Return (X, Y) of the center of cell containing provided text 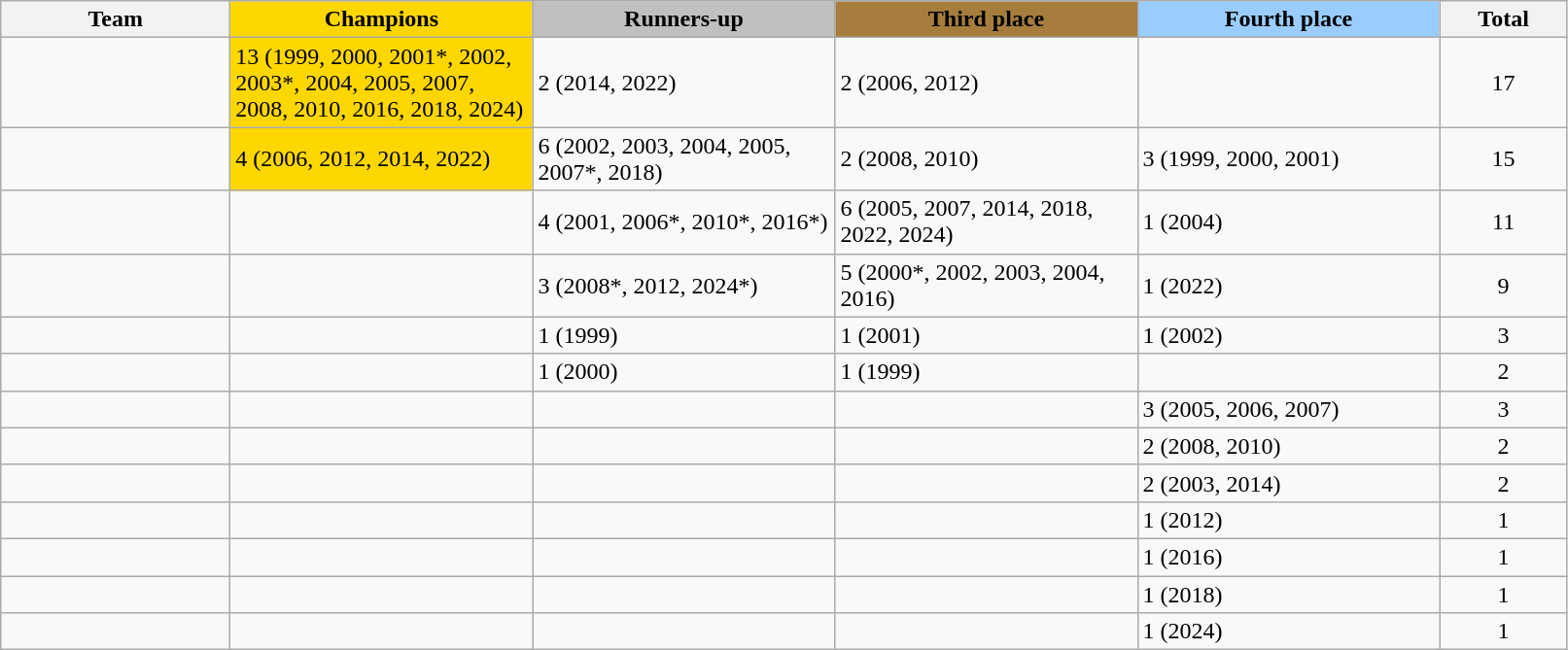
3 (1999, 2000, 2001) (1289, 159)
11 (1503, 222)
Champions (381, 19)
1 (2002) (1289, 335)
Third place (986, 19)
1 (2022) (1289, 286)
2 (2003, 2014) (1289, 483)
Fourth place (1289, 19)
5 (2000*, 2002, 2003, 2004, 2016) (986, 286)
1 (2004) (1289, 222)
6 (2002, 2003, 2004, 2005, 2007*, 2018) (684, 159)
1 (2000) (684, 372)
13 (1999, 2000, 2001*, 2002, 2003*, 2004, 2005, 2007, 2008, 2010, 2016, 2018, 2024) (381, 83)
17 (1503, 83)
1 (2001) (986, 335)
1 (2012) (1289, 520)
6 (2005, 2007, 2014, 2018, 2022, 2024) (986, 222)
Team (116, 19)
15 (1503, 159)
4 (2001, 2006*, 2010*, 2016*) (684, 222)
1 (2024) (1289, 632)
2 (2006, 2012) (986, 83)
Total (1503, 19)
1 (2018) (1289, 594)
9 (1503, 286)
1 (2016) (1289, 557)
3 (2008*, 2012, 2024*) (684, 286)
4 (2006, 2012, 2014, 2022) (381, 159)
Runners-up (684, 19)
3 (2005, 2006, 2007) (1289, 409)
2 (2014, 2022) (684, 83)
